Return the [x, y] coordinate for the center point of the cell that contains the specified text.  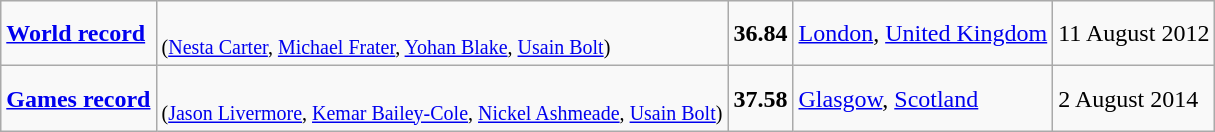
36.84 [760, 34]
(Jason Livermore, Kemar Bailey-Cole, Nickel Ashmeade, Usain Bolt) [442, 98]
World record [78, 34]
11 August 2012 [1134, 34]
London, United Kingdom [923, 34]
Games record [78, 98]
37.58 [760, 98]
2 August 2014 [1134, 98]
(Nesta Carter, Michael Frater, Yohan Blake, Usain Bolt) [442, 34]
Glasgow, Scotland [923, 98]
